Capture the cell that displays the provided text and extract its [X, Y] central coordinate. 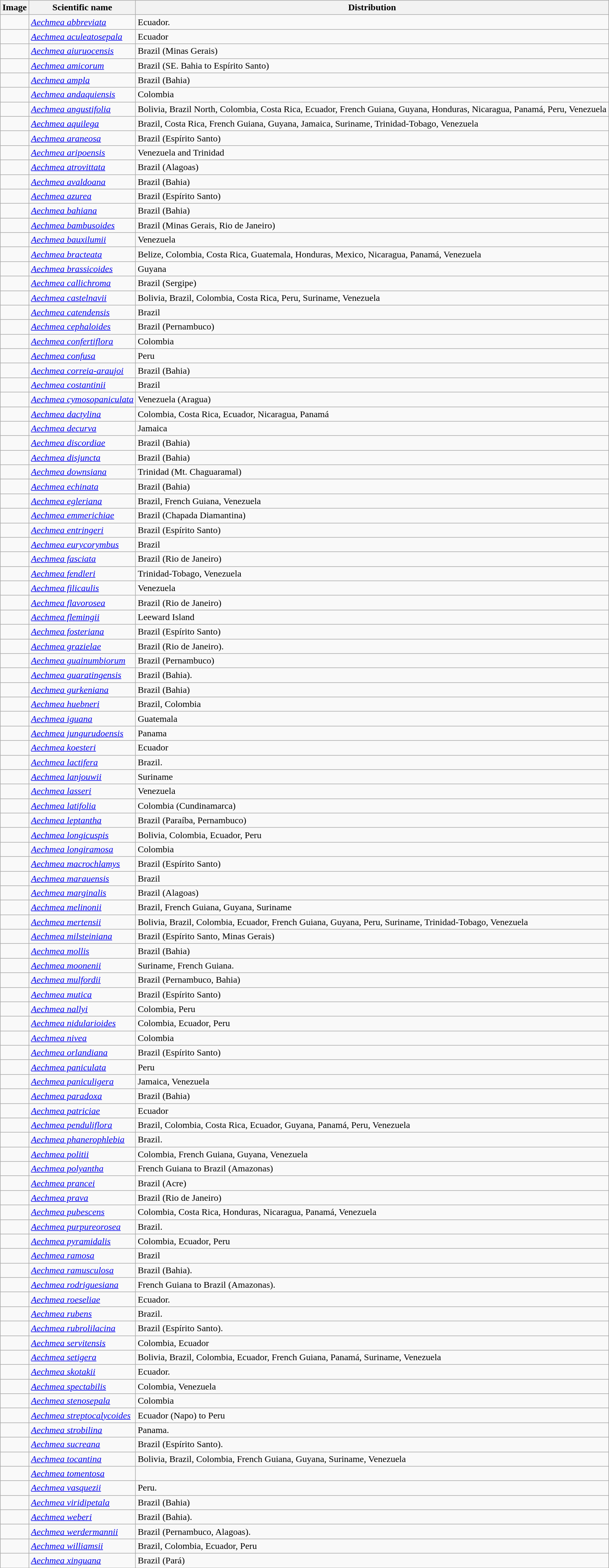
Aechmea huebneri [82, 704]
Aechmea bauxilumii [82, 240]
Ecuador (Napo) to Peru [372, 1415]
Aechmea bracteata [82, 254]
Aechmea fasciata [82, 559]
Aechmea emmerichiae [82, 516]
Aechmea pyramidalis [82, 1241]
Aechmea brassicoides [82, 269]
Aechmea viridipetala [82, 1502]
Aechmea flemingii [82, 617]
Aechmea confertiflora [82, 341]
Aechmea xinguana [82, 1560]
Aechmea servitensis [82, 1343]
Brazil, French Guiana, Venezuela [372, 501]
Aechmea koesteri [82, 748]
Brazil, Colombia, Ecuador, Peru [372, 1546]
Aechmea entringeri [82, 530]
Aechmea sucreana [82, 1444]
Bolivia, Brazil, Colombia, French Guiana, Guyana, Suriname, Venezuela [372, 1459]
Aechmea echinata [82, 487]
Aechmea penduliflora [82, 1125]
Aechmea bambusoides [82, 225]
Aechmea werdermannii [82, 1531]
Jamaica [372, 429]
Aechmea aiuruocensis [82, 51]
Brazil (SE. Bahia to Espírito Santo) [372, 66]
Brazil (Pernambuco, Alagoas). [372, 1531]
Bolivia, Brazil North, Colombia, Costa Rica, Ecuador, French Guiana, Guyana, Honduras, Nicaragua, Panamá, Peru, Venezuela [372, 109]
Aechmea nidularioides [82, 1023]
Aechmea paradoxa [82, 1096]
Aechmea streptocalycoides [82, 1415]
Aechmea prancei [82, 1183]
French Guiana to Brazil (Amazonas) [372, 1169]
Aechmea skotakii [82, 1372]
Colombia, Costa Rica, Honduras, Nicaragua, Panamá, Venezuela [372, 1212]
Aechmea mollis [82, 951]
Trinidad (Mt. Chaguaramal) [372, 472]
Aechmea ramusculosa [82, 1270]
Aechmea marauensis [82, 878]
Aechmea aculeatosepala [82, 37]
Aechmea paniculigera [82, 1081]
Aechmea williamsii [82, 1546]
Aechmea politii [82, 1154]
Aechmea avaldoana [82, 182]
Aechmea pubescens [82, 1212]
Aechmea abbreviata [82, 22]
Aechmea ramosa [82, 1256]
Aechmea costantinii [82, 385]
Aechmea guaratingensis [82, 675]
Aechmea lanjouwii [82, 777]
Aechmea downsiana [82, 472]
Aechmea correia-araujoi [82, 370]
Aechmea araneosa [82, 138]
Aechmea tocantina [82, 1459]
Aechmea marginalis [82, 893]
Brazil (Sergipe) [372, 283]
Brazil (Pernambuco, Bahia) [372, 980]
Aechmea fendleri [82, 574]
Aechmea callichroma [82, 283]
Colombia, Peru [372, 1009]
Aechmea mulfordii [82, 980]
Aechmea ampla [82, 80]
Aechmea decurva [82, 429]
Jamaica, Venezuela [372, 1081]
Panama [372, 733]
Brazil (Espírito Santo, Minas Gerais) [372, 937]
Aechmea azurea [82, 196]
Suriname [372, 777]
Leeward Island [372, 617]
Aechmea vasquezii [82, 1488]
Aechmea iguana [82, 719]
Aechmea flavorosea [82, 602]
Venezuela (Aragua) [372, 399]
Aechmea rubens [82, 1314]
Aechmea latifolia [82, 806]
Brazil, Colombia [372, 704]
Aechmea spectabilis [82, 1386]
Aechmea patriciae [82, 1111]
Aechmea grazielae [82, 646]
Scientific name [82, 8]
Aechmea tomentosa [82, 1473]
Bolivia, Brazil, Colombia, Costa Rica, Peru, Suriname, Venezuela [372, 298]
Aechmea eurycorymbus [82, 545]
Aechmea egleriana [82, 501]
Colombia (Cundinamarca) [372, 806]
Aechmea aquilega [82, 124]
Aechmea andaquiensis [82, 95]
Aechmea setigera [82, 1358]
Bolivia, Colombia, Ecuador, Peru [372, 835]
Aechmea mertensii [82, 922]
Aechmea cymosopaniculata [82, 399]
French Guiana to Brazil (Amazonas). [372, 1285]
Brazil, French Guiana, Guyana, Suriname [372, 908]
Aechmea roeseliae [82, 1299]
Aechmea milsteiniana [82, 937]
Aechmea atrovittata [82, 167]
Trinidad-Tobago, Venezuela [372, 574]
Aechmea lasseri [82, 791]
Aechmea confusa [82, 356]
Aechmea polyantha [82, 1169]
Aechmea lactifera [82, 762]
Aechmea jungurudoensis [82, 733]
Brazil, Costa Rica, French Guiana, Guyana, Jamaica, Suriname, Trinidad-Tobago, Venezuela [372, 124]
Aechmea dactylina [82, 414]
Aechmea nivea [82, 1038]
Brazil, Colombia, Costa Rica, Ecuador, Guyana, Panamá, Peru, Venezuela [372, 1125]
Colombia, Venezuela [372, 1386]
Colombia, French Guiana, Guyana, Venezuela [372, 1154]
Aechmea discordiae [82, 443]
Aechmea melinonii [82, 908]
Colombia, Ecuador [372, 1343]
Guatemala [372, 719]
Aechmea paniculata [82, 1067]
Bolivia, Brazil, Colombia, Ecuador, French Guiana, Guyana, Peru, Suriname, Trinidad-Tobago, Venezuela [372, 922]
Aechmea phanerophlebia [82, 1140]
Aechmea purpureorosea [82, 1227]
Peru. [372, 1488]
Aechmea nallyi [82, 1009]
Aechmea filicaulis [82, 588]
Aechmea catendensis [82, 312]
Aechmea mutica [82, 994]
Aechmea gurkeniana [82, 690]
Aechmea fosteriana [82, 631]
Aechmea disjuncta [82, 458]
Guyana [372, 269]
Brazil (Chapada Diamantina) [372, 516]
Brazil (Minas Gerais) [372, 51]
Brazil (Rio de Janeiro). [372, 646]
Aechmea aripoensis [82, 153]
Bolivia, Brazil, Colombia, Ecuador, French Guiana, Panamá, Suriname, Venezuela [372, 1358]
Aechmea macrochlamys [82, 864]
Image [14, 8]
Panama. [372, 1430]
Brazil (Pará) [372, 1560]
Colombia, Costa Rica, Ecuador, Nicaragua, Panamá [372, 414]
Venezuela and Trinidad [372, 153]
Aechmea longicuspis [82, 835]
Aechmea orlandiana [82, 1052]
Aechmea strobilina [82, 1430]
Brazil (Minas Gerais, Rio de Janeiro) [372, 225]
Aechmea stenosepala [82, 1401]
Aechmea rodriguesiana [82, 1285]
Aechmea guainumbiorum [82, 661]
Aechmea leptantha [82, 820]
Aechmea castelnavii [82, 298]
Aechmea amicorum [82, 66]
Aechmea rubrolilacina [82, 1328]
Aechmea cephaloides [82, 327]
Aechmea longiramosa [82, 849]
Brazil (Acre) [372, 1183]
Distribution [372, 8]
Aechmea moonenii [82, 966]
Suriname, French Guiana. [372, 966]
Aechmea bahiana [82, 211]
Brazil (Paraíba, Pernambuco) [372, 820]
Aechmea angustifolia [82, 109]
Belize, Colombia, Costa Rica, Guatemala, Honduras, Mexico, Nicaragua, Panamá, Venezuela [372, 254]
Aechmea prava [82, 1198]
Aechmea weberi [82, 1517]
